Capture the cell that displays the provided text and extract its [X, Y] central coordinate. 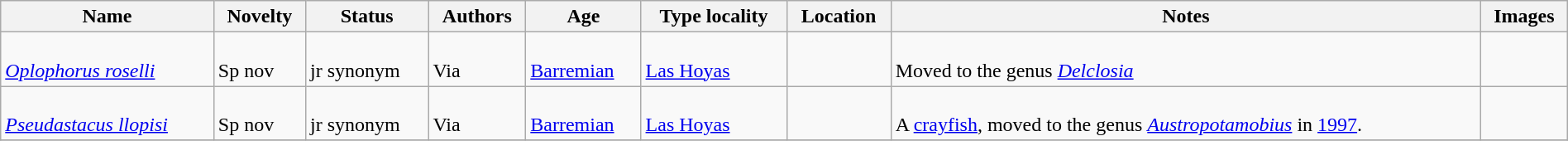
Pseudastacus llopisi [108, 113]
Status [366, 17]
Name [108, 17]
Location [839, 17]
Authors [477, 17]
Oplophorus roselli [108, 60]
Age [584, 17]
Moved to the genus Delclosia [1186, 60]
Type locality [714, 17]
Images [1525, 17]
Notes [1186, 17]
A crayfish, moved to the genus Austropotamobius in 1997. [1186, 113]
Novelty [260, 17]
